Find where the given text appears and provide that cell's center as (X, Y) coordinate. 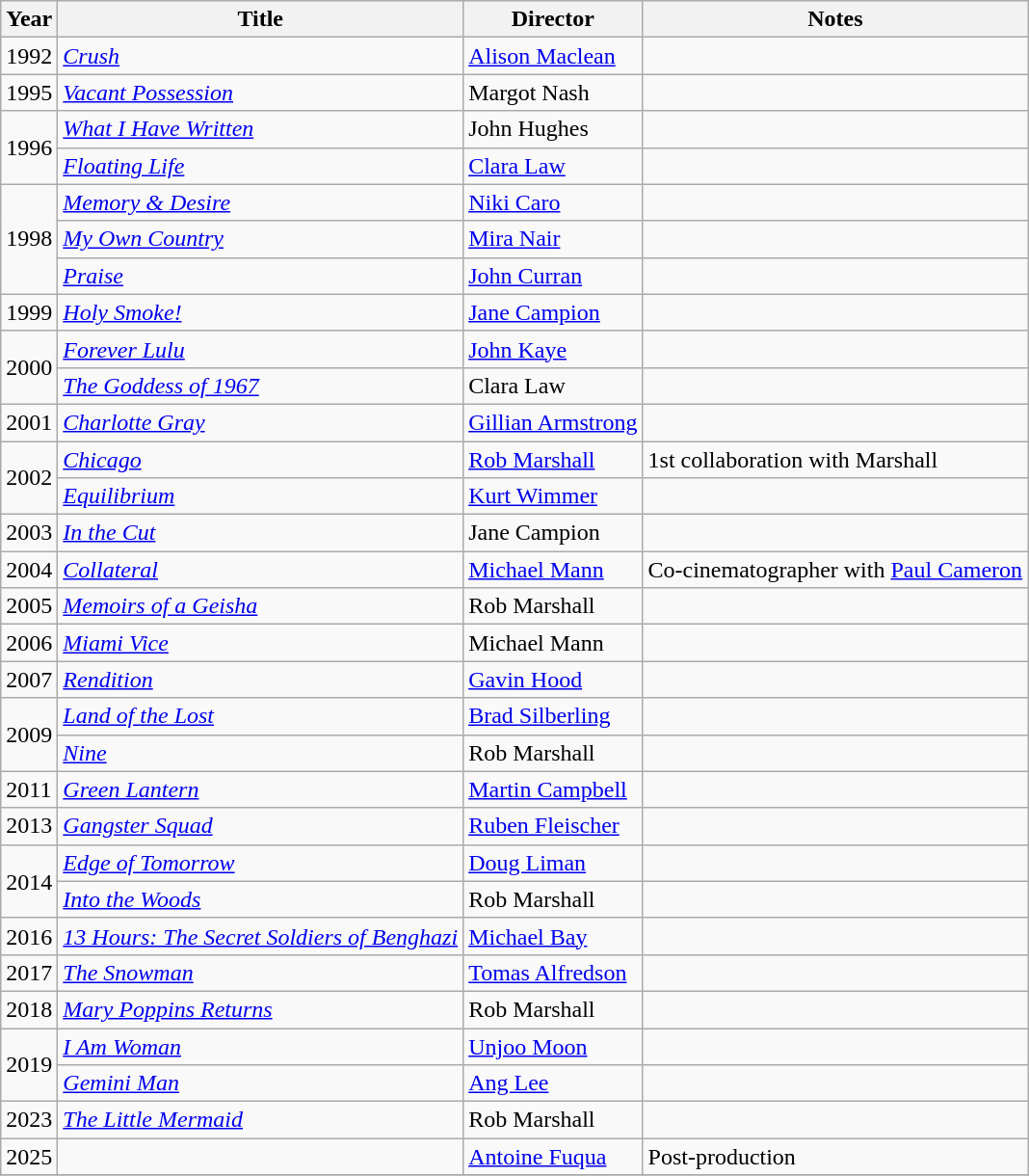
Ang Lee (553, 1083)
Holy Smoke! (260, 312)
Rendition (260, 680)
Ruben Fleischer (553, 826)
Charlotte Gray (260, 422)
John Kaye (553, 349)
What I Have Written (260, 129)
Kurt Wimmer (553, 496)
The Goddess of 1967 (260, 386)
2003 (29, 533)
Notes (835, 19)
Gavin Hood (553, 680)
Director (553, 19)
Year (29, 19)
Margot Nash (553, 93)
Into the Woods (260, 899)
Tomas Alfredson (553, 973)
1998 (29, 239)
2016 (29, 936)
2004 (29, 570)
1st collaboration with Marshall (835, 460)
Alison Maclean (553, 56)
Nine (260, 753)
Doug Liman (553, 863)
13 Hours: The Secret Soldiers of Benghazi (260, 936)
Gillian Armstrong (553, 422)
Memory & Desire (260, 202)
2000 (29, 367)
1999 (29, 312)
2006 (29, 643)
2013 (29, 826)
2014 (29, 881)
Praise (260, 276)
Green Lantern (260, 789)
Gemini Man (260, 1083)
2005 (29, 606)
2002 (29, 478)
2017 (29, 973)
2011 (29, 789)
2007 (29, 680)
Mira Nair (553, 239)
The Snowman (260, 973)
Post-production (835, 1157)
2025 (29, 1157)
1996 (29, 147)
Forever Lulu (260, 349)
Co-cinematographer with Paul Cameron (835, 570)
Chicago (260, 460)
2018 (29, 1009)
In the Cut (260, 533)
Title (260, 19)
Unjoo Moon (553, 1046)
Edge of Tomorrow (260, 863)
Memoirs of a Geisha (260, 606)
Vacant Possession (260, 93)
Mary Poppins Returns (260, 1009)
2023 (29, 1120)
Martin Campbell (553, 789)
Miami Vice (260, 643)
Equilibrium (260, 496)
1995 (29, 93)
Michael Bay (553, 936)
1992 (29, 56)
Brad Silberling (553, 716)
John Hughes (553, 129)
2009 (29, 735)
I Am Woman (260, 1046)
Collateral (260, 570)
John Curran (553, 276)
Crush (260, 56)
Land of the Lost (260, 716)
My Own Country (260, 239)
Floating Life (260, 166)
Antoine Fuqua (553, 1157)
Gangster Squad (260, 826)
2001 (29, 422)
2019 (29, 1064)
The Little Mermaid (260, 1120)
Niki Caro (553, 202)
